Identify which cell holds the provided text, then report its [X, Y] central coordinate. 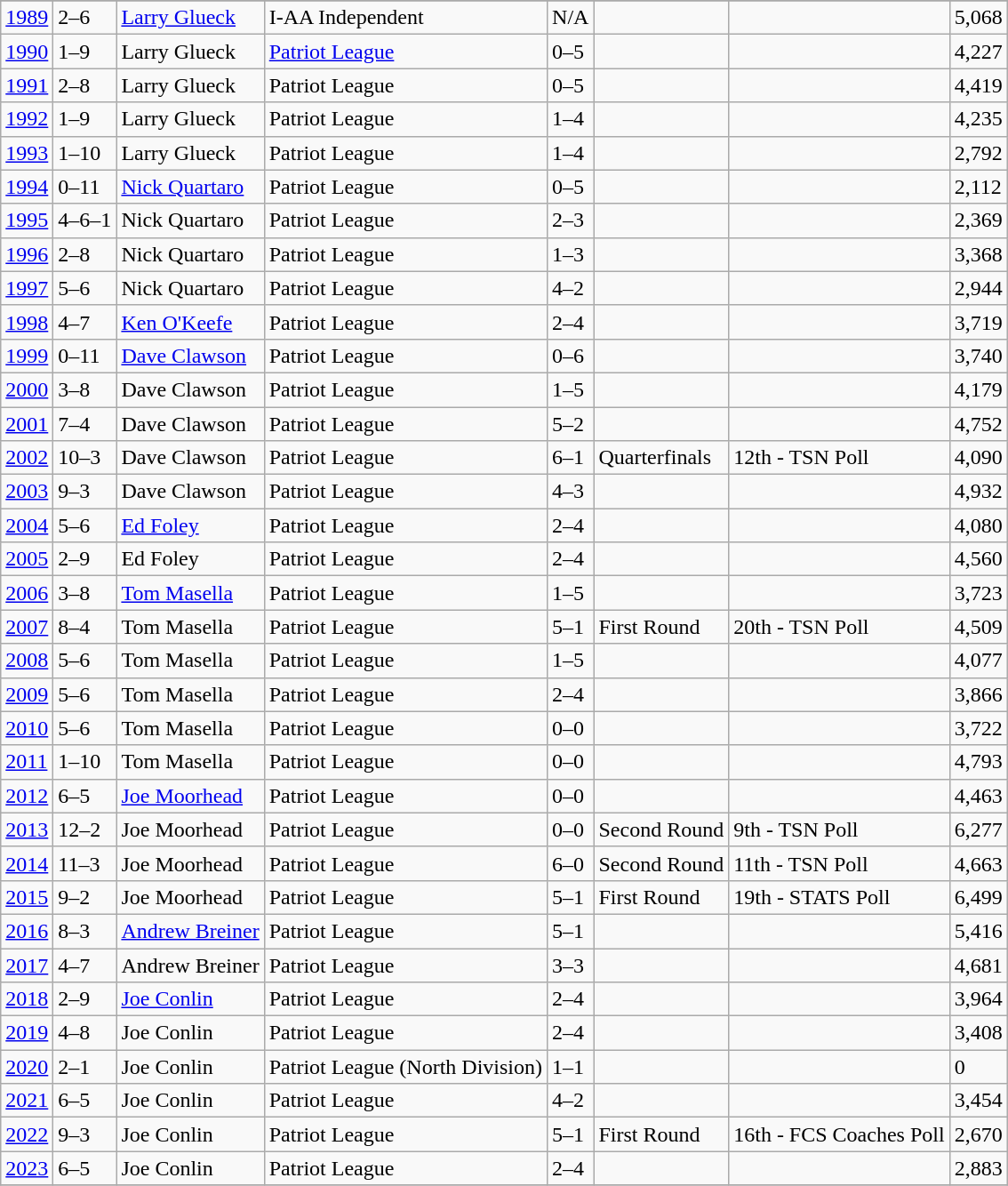
2001 [27, 424]
9th - TSN Poll [839, 829]
2,112 [978, 187]
8–4 [85, 627]
2006 [27, 593]
1998 [27, 322]
2011 [27, 762]
2–1 [85, 1067]
2014 [27, 863]
2021 [27, 1101]
2005 [27, 559]
3–3 [571, 965]
2–3 [571, 220]
2,944 [978, 288]
4,227 [978, 52]
1–1 [571, 1067]
6–1 [571, 458]
4,793 [978, 762]
4–3 [571, 492]
6,499 [978, 897]
3,740 [978, 356]
5,416 [978, 931]
1996 [27, 254]
8–3 [85, 931]
2008 [27, 661]
3,408 [978, 1033]
2020 [27, 1067]
4–8 [85, 1033]
3,964 [978, 999]
2017 [27, 965]
4,752 [978, 424]
4,663 [978, 863]
2,369 [978, 220]
4,077 [978, 661]
1995 [27, 220]
2013 [27, 829]
Patriot League (North Division) [405, 1067]
6,277 [978, 829]
2018 [27, 999]
2000 [27, 389]
1999 [27, 356]
1993 [27, 153]
2,670 [978, 1134]
4,080 [978, 525]
5,068 [978, 18]
2016 [27, 931]
4,419 [978, 85]
4,235 [978, 119]
2009 [27, 694]
1990 [27, 52]
4,179 [978, 389]
2,792 [978, 153]
2–6 [85, 18]
5–2 [571, 424]
16th - FCS Coaches Poll [839, 1134]
2012 [27, 796]
Ken O'Keefe [190, 322]
1991 [27, 85]
4–6–1 [85, 220]
2010 [27, 728]
N/A [571, 18]
1997 [27, 288]
2003 [27, 492]
3,719 [978, 322]
1989 [27, 18]
9–2 [85, 897]
0–6 [571, 356]
10–3 [85, 458]
2002 [27, 458]
2019 [27, 1033]
3,368 [978, 254]
3,454 [978, 1101]
2004 [27, 525]
4,560 [978, 559]
4,090 [978, 458]
7–4 [85, 424]
2007 [27, 627]
0 [978, 1067]
11–3 [85, 863]
3,866 [978, 694]
2023 [27, 1168]
11th - TSN Poll [839, 863]
4,509 [978, 627]
2015 [27, 897]
I-AA Independent [405, 18]
4,932 [978, 492]
12th - TSN Poll [839, 458]
6–0 [571, 863]
3,722 [978, 728]
2,883 [978, 1168]
Quarterfinals [661, 458]
1992 [27, 119]
12–2 [85, 829]
3,723 [978, 593]
1994 [27, 187]
1–3 [571, 254]
20th - TSN Poll [839, 627]
4,463 [978, 796]
2022 [27, 1134]
4,681 [978, 965]
19th - STATS Poll [839, 897]
